Return the (x, y) coordinate for the center point of the cell that contains the specified text.  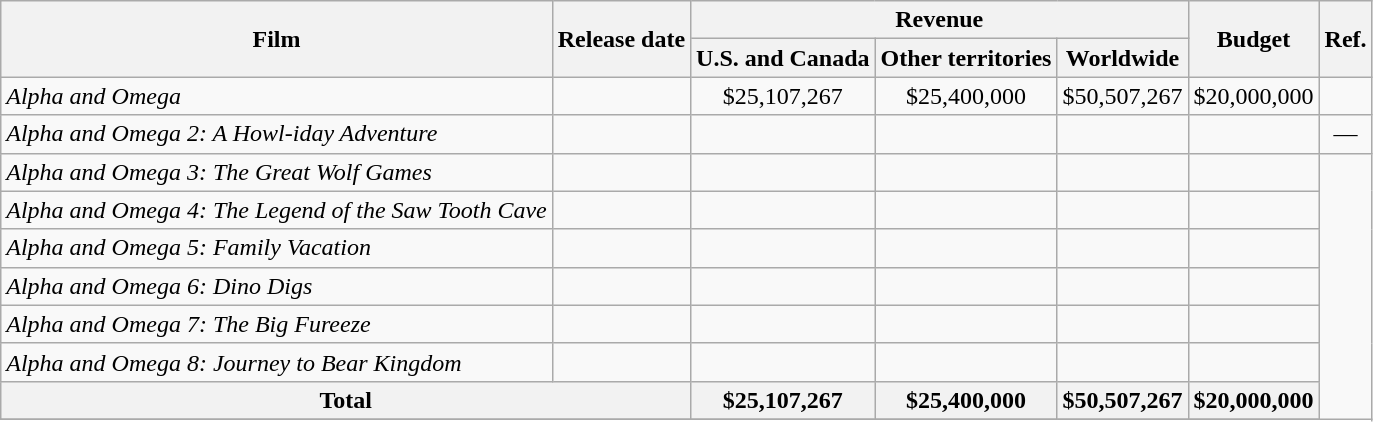
Alpha and Omega 2: A Howl-iday Adventure (276, 134)
Ref. (1346, 39)
— (1346, 134)
Other territories (966, 58)
Worldwide (1122, 58)
Alpha and Omega 5: Family Vacation (276, 248)
Film (276, 39)
Alpha and Omega 4: The Legend of the Saw Tooth Cave (276, 210)
Alpha and Omega 3: The Great Wolf Games (276, 172)
Revenue (940, 20)
Alpha and Omega 7: The Big Fureeze (276, 324)
Alpha and Omega (276, 96)
Total (346, 400)
Alpha and Omega 6: Dino Digs (276, 286)
Alpha and Omega 8: Journey to Bear Kingdom (276, 362)
Budget (1254, 39)
Release date (621, 39)
U.S. and Canada (783, 58)
